Return [X, Y] of the center of cell containing provided text 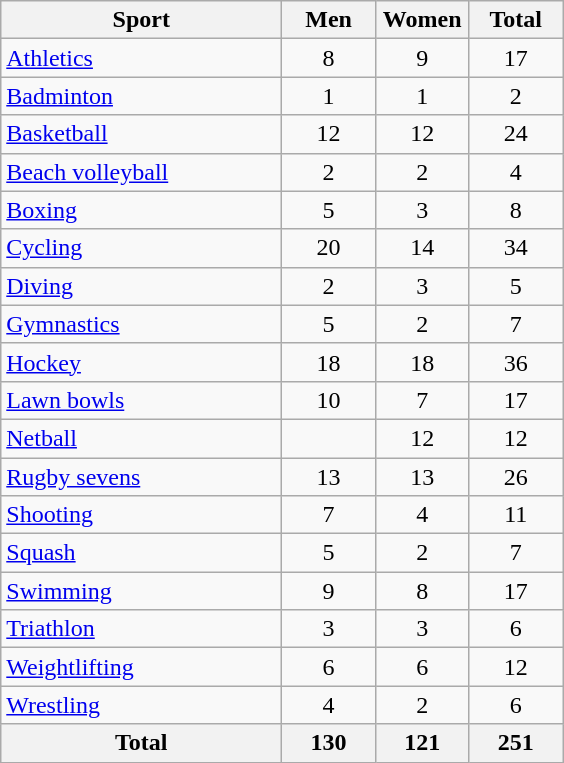
Athletics [142, 58]
36 [516, 362]
Cycling [142, 248]
34 [516, 248]
Diving [142, 286]
Wrestling [142, 705]
Triathlon [142, 629]
Gymnastics [142, 324]
130 [329, 743]
Swimming [142, 591]
14 [422, 248]
Lawn bowls [142, 400]
Netball [142, 438]
10 [329, 400]
24 [516, 134]
Weightlifting [142, 667]
26 [516, 477]
Beach volleyball [142, 172]
Boxing [142, 210]
251 [516, 743]
20 [329, 248]
Women [422, 20]
121 [422, 743]
Squash [142, 553]
Rugby sevens [142, 477]
Basketball [142, 134]
Men [329, 20]
Badminton [142, 96]
Shooting [142, 515]
Hockey [142, 362]
11 [516, 515]
Sport [142, 20]
